Output the (x, y) coordinate of the center of the cell containing the given text.  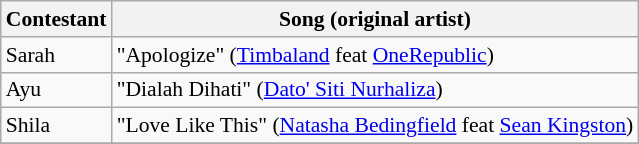
Contestant (56, 19)
"Apologize" (Timbaland feat OneRepublic) (376, 55)
Sarah (56, 55)
"Love Like This" (Natasha Bedingfield feat Sean Kingston) (376, 126)
Ayu (56, 90)
Shila (56, 126)
Song (original artist) (376, 19)
"Dialah Dihati" (Dato' Siti Nurhaliza) (376, 90)
